Locate the cell with the specified text and output its (X, Y) center coordinate. 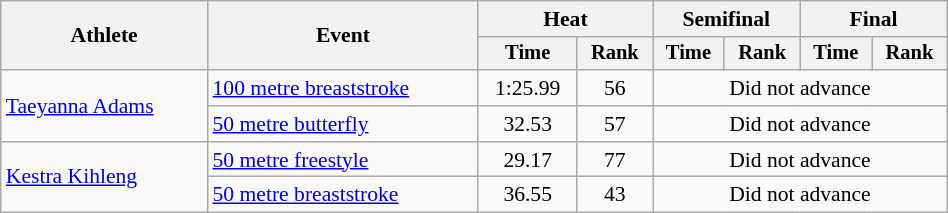
77 (614, 160)
Semifinal (726, 19)
32.53 (528, 124)
57 (614, 124)
Athlete (104, 36)
Heat (565, 19)
56 (614, 88)
50 metre breaststroke (344, 195)
100 metre breaststroke (344, 88)
36.55 (528, 195)
43 (614, 195)
Event (344, 36)
Final (874, 19)
1:25.99 (528, 88)
50 metre butterfly (344, 124)
29.17 (528, 160)
Kestra Kihleng (104, 178)
50 metre freestyle (344, 160)
Taeyanna Adams (104, 106)
